Identify which cell holds the provided text, then report its (X, Y) central coordinate. 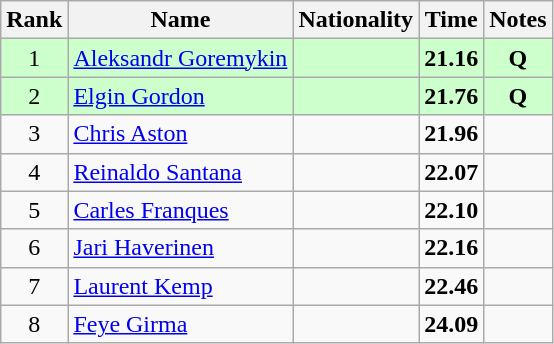
22.16 (452, 248)
21.96 (452, 134)
Chris Aston (180, 134)
22.07 (452, 172)
24.09 (452, 324)
Reinaldo Santana (180, 172)
22.10 (452, 210)
Nationality (356, 20)
Name (180, 20)
21.16 (452, 58)
4 (34, 172)
Laurent Kemp (180, 286)
22.46 (452, 286)
Notes (518, 20)
Feye Girma (180, 324)
1 (34, 58)
2 (34, 96)
5 (34, 210)
7 (34, 286)
Time (452, 20)
Elgin Gordon (180, 96)
6 (34, 248)
Rank (34, 20)
21.76 (452, 96)
8 (34, 324)
Aleksandr Goremykin (180, 58)
3 (34, 134)
Carles Franques (180, 210)
Jari Haverinen (180, 248)
